Scan for the cell matching the given text and deliver its [X, Y] coordinate at center. 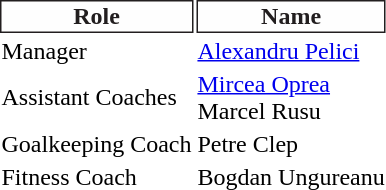
Name [291, 16]
Assistant Coaches [96, 98]
Mircea Oprea Marcel Rusu [291, 98]
Goalkeeping Coach [96, 144]
Petre Clep [291, 144]
Manager [96, 51]
Role [96, 16]
Alexandru Pelici [291, 51]
